Return [x, y] of the center of cell containing provided text 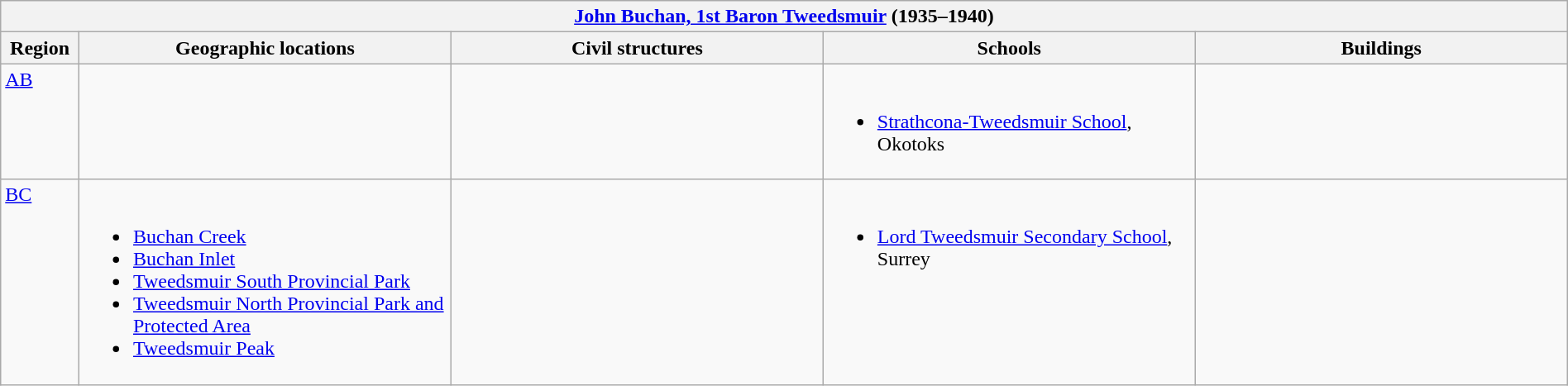
Buchan CreekBuchan InletTweedsmuir South Provincial ParkTweedsmuir North Provincial Park and Protected AreaTweedsmuir Peak [265, 282]
Region [40, 48]
Lord Tweedsmuir Secondary School, Surrey [1009, 282]
John Buchan, 1st Baron Tweedsmuir (1935–1940) [784, 17]
Buildings [1381, 48]
Geographic locations [265, 48]
BC [40, 282]
Schools [1009, 48]
Strathcona-Tweedsmuir School, Okotoks [1009, 122]
AB [40, 122]
Civil structures [637, 48]
